Search for the cell housing the specified text and yield its [x, y] center coordinate. 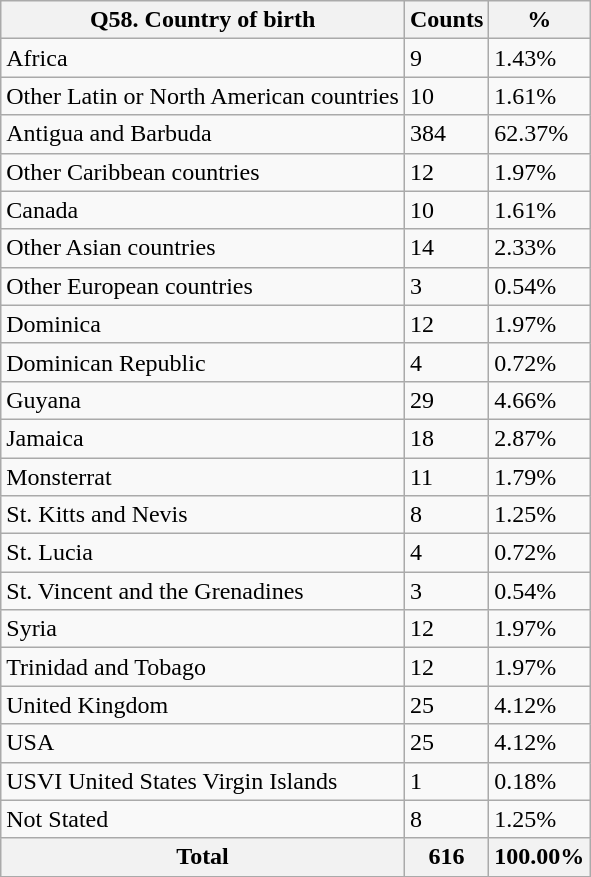
1.79% [540, 477]
Other European countries [203, 286]
Guyana [203, 400]
18 [446, 438]
1.43% [540, 58]
Antigua and Barbuda [203, 134]
USA [203, 743]
Dominica [203, 324]
29 [446, 400]
St. Kitts and Nevis [203, 515]
9 [446, 58]
Monsterrat [203, 477]
Jamaica [203, 438]
2.33% [540, 248]
% [540, 20]
Canada [203, 210]
Other Latin or North American countries [203, 96]
62.37% [540, 134]
11 [446, 477]
616 [446, 857]
United Kingdom [203, 705]
1 [446, 781]
100.00% [540, 857]
St. Lucia [203, 553]
14 [446, 248]
Africa [203, 58]
Other Asian countries [203, 248]
Counts [446, 20]
Q58. Country of birth [203, 20]
Dominican Republic [203, 362]
Not Stated [203, 819]
Syria [203, 629]
USVI United States Virgin Islands [203, 781]
384 [446, 134]
Total [203, 857]
2.87% [540, 438]
0.18% [540, 781]
St. Vincent and the Grenadines [203, 591]
Other Caribbean countries [203, 172]
4.66% [540, 400]
Trinidad and Tobago [203, 667]
